Extract the [X, Y] coordinate from the center of the cell holding the provided text.  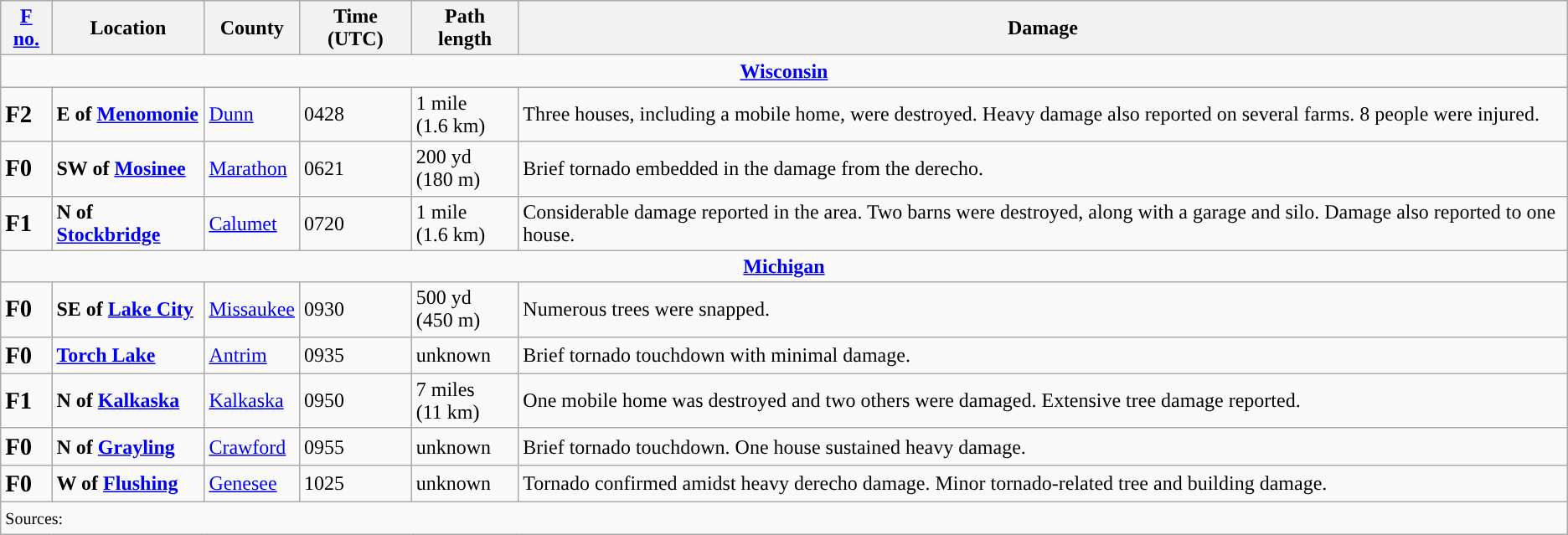
Damage [1043, 28]
Dunn [252, 114]
Antrim [252, 355]
0428 [356, 114]
County [252, 28]
7 miles (11 km) [465, 400]
0935 [356, 355]
1025 [356, 483]
0955 [356, 446]
0720 [356, 223]
500 yd(450 m) [465, 310]
SE of Lake City [128, 310]
0950 [356, 400]
N of Stockbridge [128, 223]
0930 [356, 310]
Brief tornado touchdown. One house sustained heavy damage. [1043, 446]
Missaukee [252, 310]
Location [128, 28]
1 mile (1.6 km) [465, 114]
Michigan [784, 266]
200 yd(180 m) [465, 169]
Genesee [252, 483]
W of Flushing [128, 483]
0621 [356, 169]
Kalkaska [252, 400]
Three houses, including a mobile home, were destroyed. Heavy damage also reported on several farms. 8 people were injured. [1043, 114]
N of Kalkaska [128, 400]
Wisconsin [784, 71]
Brief tornado embedded in the damage from the derecho. [1043, 169]
One mobile home was destroyed and two others were damaged. Extensive tree damage reported. [1043, 400]
Crawford [252, 446]
N of Grayling [128, 446]
Calumet [252, 223]
Path length [465, 28]
Tornado confirmed amidst heavy derecho damage. Minor tornado-related tree and building damage. [1043, 483]
Brief tornado touchdown with minimal damage. [1043, 355]
E of Menomonie [128, 114]
SW of Mosinee [128, 169]
1 mile(1.6 km) [465, 223]
Sources: [784, 517]
Considerable damage reported in the area. Two barns were destroyed, along with a garage and silo. Damage also reported to one house. [1043, 223]
Numerous trees were snapped. [1043, 310]
Time (UTC) [356, 28]
F no. [27, 28]
Torch Lake [128, 355]
Marathon [252, 169]
F2 [27, 114]
